Scan for the cell matching the given text and deliver its (X, Y) coordinate at center. 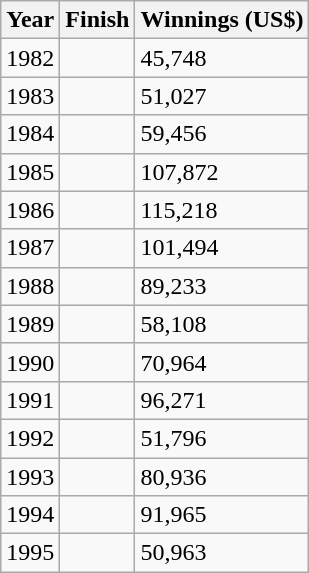
1989 (30, 324)
101,494 (222, 248)
1982 (30, 58)
45,748 (222, 58)
1987 (30, 248)
1986 (30, 210)
Finish (98, 20)
1984 (30, 134)
1993 (30, 477)
1995 (30, 553)
1990 (30, 362)
115,218 (222, 210)
1983 (30, 96)
1994 (30, 515)
89,233 (222, 286)
1988 (30, 286)
50,963 (222, 553)
Winnings (US$) (222, 20)
1985 (30, 172)
70,964 (222, 362)
51,796 (222, 438)
80,936 (222, 477)
96,271 (222, 400)
59,456 (222, 134)
58,108 (222, 324)
51,027 (222, 96)
1991 (30, 400)
91,965 (222, 515)
107,872 (222, 172)
Year (30, 20)
1992 (30, 438)
